From the cell containing the given text, extract its center point as (x, y) coordinate. 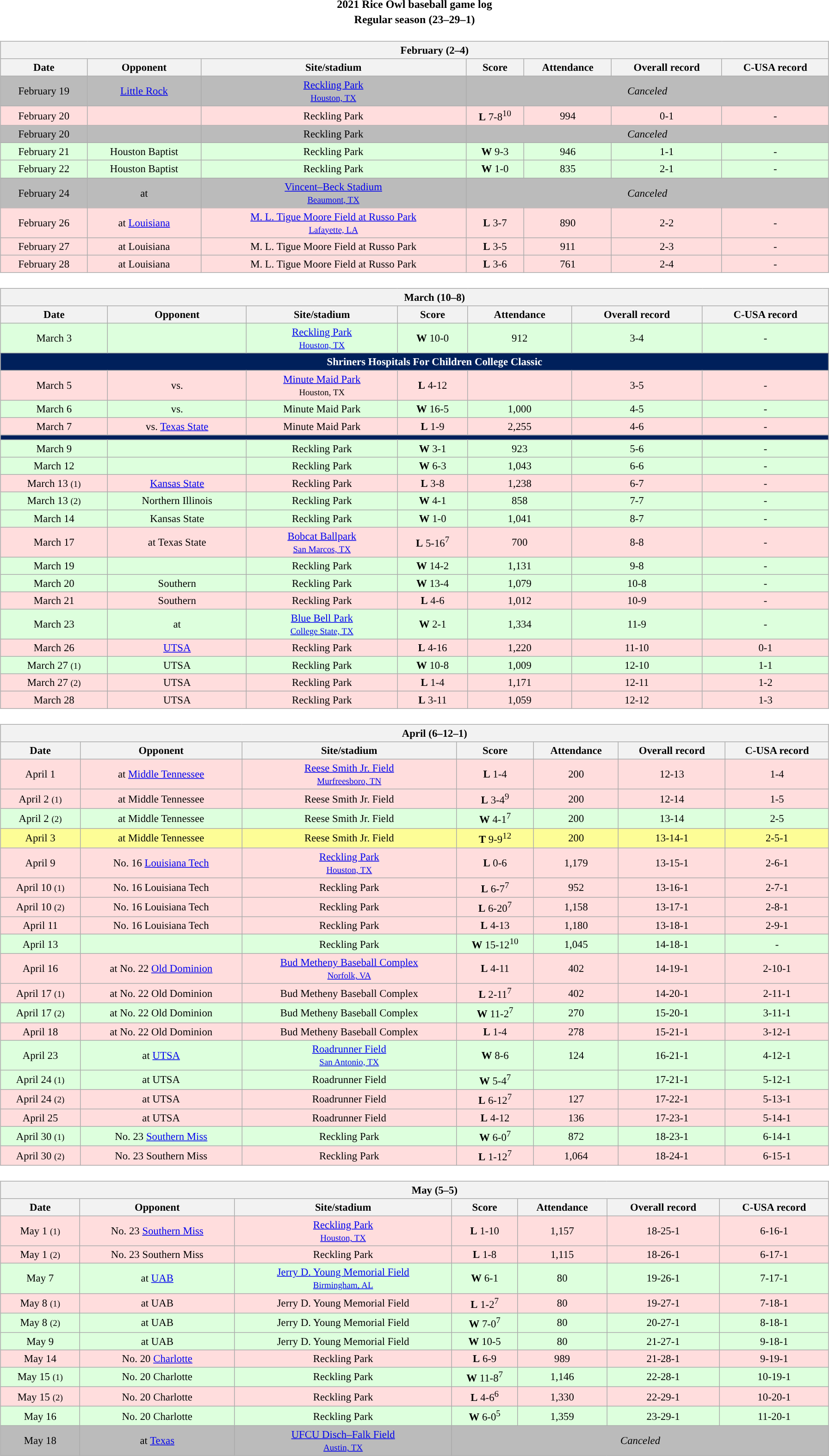
12-14 (672, 799)
2-5 (777, 818)
February 22 (44, 169)
T 9-912 (495, 838)
15-21-1 (672, 1032)
6-6 (637, 466)
Bobcat BallparkSan Marcos, TX (322, 542)
L 3-6 (495, 264)
1,330 (563, 1396)
Blue Bell ParkCollege State, TX (322, 624)
3-5 (637, 385)
8-18-1 (774, 1323)
at Texas State (177, 542)
911 (568, 246)
W 10-5 (485, 1341)
April 10 (1) (41, 887)
W 13-4 (433, 583)
M. L. Tigue Moore Field at Russo ParkLafayette, LA (333, 223)
L 4-16 (433, 648)
1,115 (563, 1255)
May 8 (1) (40, 1303)
February (2–4) (414, 50)
2-5-1 (777, 838)
6-17-1 (774, 1255)
April 23 (41, 1055)
L 3-49 (495, 799)
18-23-1 (672, 1136)
2-3 (667, 246)
May 18 (40, 1441)
10-19-1 (774, 1377)
19-27-1 (663, 1303)
W 5-47 (495, 1080)
April 1 (41, 775)
May (5–5) (414, 1190)
124 (576, 1055)
Vincent–Beck StadiumBeaumont, TX (333, 193)
W 2-1 (433, 624)
Little Rock (144, 91)
12-12 (637, 700)
Reese Smith Jr. FieldMurfreesboro, TN (349, 775)
April 16 (41, 969)
April 18 (41, 1032)
February 19 (44, 91)
March 19 (54, 566)
W 11-27 (495, 1013)
L 3-11 (433, 700)
March 9 (54, 449)
L 0-6 (495, 863)
W 7-07 (485, 1323)
May 15 (2) (40, 1396)
L 3-8 (433, 484)
L 1-8 (485, 1255)
2-6-1 (777, 863)
270 (576, 1013)
952 (576, 887)
1,064 (576, 1156)
Roadrunner FieldSan Antonio, TX (349, 1055)
March 13 (2) (54, 501)
March 7 (54, 426)
858 (520, 501)
761 (568, 264)
at Texas (157, 1441)
5-13-1 (777, 1099)
W 3-1 (433, 449)
4-12-1 (777, 1055)
22-28-1 (663, 1377)
vs. Texas State (177, 426)
11-10 (637, 648)
11-20-1 (774, 1416)
22-29-1 (663, 1396)
1,157 (563, 1231)
April 25 (41, 1118)
W 6-07 (495, 1136)
1,171 (520, 683)
12-11 (637, 683)
1,131 (520, 566)
14-18-1 (672, 944)
L 6-127 (495, 1099)
February 21 (44, 152)
April 13 (41, 944)
L 7-810 (495, 116)
1,179 (576, 863)
2-1 (667, 169)
L 6-77 (495, 887)
1,041 (520, 518)
W 4-1 (433, 501)
989 (563, 1358)
April 24 (2) (41, 1099)
5-12-1 (777, 1080)
March 14 (54, 518)
13-14-1 (672, 838)
11-9 (637, 624)
L 6-9 (485, 1358)
8-8 (637, 542)
March 20 (54, 583)
W 11-87 (485, 1377)
2-2 (667, 223)
21-27-1 (663, 1341)
1-5 (777, 799)
April 2 (1) (41, 799)
L 4-6 (433, 600)
March 3 (54, 338)
March 17 (54, 542)
February 28 (44, 264)
March 27 (2) (54, 683)
L 4-66 (485, 1396)
1,334 (520, 624)
23-29-1 (663, 1416)
March (10–8) (414, 297)
April 30 (1) (41, 1136)
W 16-5 (433, 409)
2-4 (667, 264)
L 6-207 (495, 907)
May 1 (2) (40, 1255)
18-25-1 (663, 1231)
2-8-1 (777, 907)
February 26 (44, 223)
7-17-1 (774, 1278)
6-15-1 (777, 1156)
W 6-05 (485, 1416)
2,255 (520, 426)
21-28-1 (663, 1358)
12-13 (672, 775)
14-20-1 (672, 993)
May 7 (40, 1278)
March 12 (54, 466)
W 6-3 (433, 466)
3-11-1 (777, 1013)
1,238 (520, 484)
9-8 (637, 566)
6-16-1 (774, 1231)
1,146 (563, 1377)
17-21-1 (672, 1080)
5-14-1 (777, 1118)
L 1-9 (433, 426)
1,045 (576, 944)
3-4 (637, 338)
May 9 (40, 1341)
890 (568, 223)
14-19-1 (672, 969)
April (6–12–1) (414, 733)
Jerry D. Young Memorial FieldBirmingham, AL (343, 1278)
13-15-1 (672, 863)
L 1-27 (485, 1303)
6-14-1 (777, 1136)
3-12-1 (777, 1032)
1,220 (520, 648)
13-17-1 (672, 907)
W 14-2 (433, 566)
10-8 (637, 583)
May 14 (40, 1358)
April 17 (2) (41, 1013)
May 1 (1) (40, 1231)
L 1-10 (485, 1231)
1,180 (576, 926)
1,059 (520, 700)
May 8 (2) (40, 1323)
W 8-6 (495, 1055)
April 11 (41, 926)
February 27 (44, 246)
L 1-127 (495, 1156)
1,079 (520, 583)
March 26 (54, 648)
1,359 (563, 1416)
April 10 (2) (41, 907)
L 5-167 (433, 542)
946 (568, 152)
278 (576, 1032)
16-21-1 (672, 1055)
6-7 (637, 484)
W 10-0 (433, 338)
Minute Maid ParkHouston, TX (322, 385)
923 (520, 449)
13-18-1 (672, 926)
L 4-11 (495, 969)
March 27 (1) (54, 665)
April 9 (41, 863)
Shriners Hospitals For Children College Classic (414, 362)
W 9-3 (495, 152)
7-7 (637, 501)
UFCU Disch–Falk FieldAustin, TX (343, 1441)
835 (568, 169)
17-23-1 (672, 1118)
April 2 (2) (41, 818)
W 6-1 (485, 1278)
W 15-1210 (495, 944)
2-7-1 (777, 887)
8-7 (637, 518)
9-19-1 (774, 1358)
March 5 (54, 385)
1-3 (765, 700)
May 15 (1) (40, 1377)
136 (576, 1118)
912 (520, 338)
17-22-1 (672, 1099)
L 2-117 (495, 993)
4-5 (637, 409)
2-9-1 (777, 926)
March 6 (54, 409)
700 (520, 542)
W 10-8 (433, 665)
872 (576, 1136)
9-18-1 (774, 1341)
2-11-1 (777, 993)
L 4-13 (495, 926)
April 17 (1) (41, 993)
4-6 (637, 426)
10-20-1 (774, 1396)
L 3-7 (495, 223)
2-10-1 (777, 969)
1,000 (520, 409)
12-10 (637, 665)
Northern Illinois (177, 501)
15-20-1 (672, 1013)
March 23 (54, 624)
Bud Metheny Baseball ComplexNorfolk, VA (349, 969)
1-2 (765, 683)
March 13 (1) (54, 484)
1-4 (777, 775)
5-6 (637, 449)
March 21 (54, 600)
10-9 (637, 600)
127 (576, 1099)
1,158 (576, 907)
994 (568, 116)
May 16 (40, 1416)
19-26-1 (663, 1278)
1,009 (520, 665)
18-26-1 (663, 1255)
W 4-17 (495, 818)
1,043 (520, 466)
13-14 (672, 818)
April 30 (2) (41, 1156)
L 3-5 (495, 246)
April 3 (41, 838)
18-24-1 (672, 1156)
April 24 (1) (41, 1080)
March 28 (54, 700)
February 24 (44, 193)
13-16-1 (672, 887)
1,012 (520, 600)
20-27-1 (663, 1323)
7-18-1 (774, 1303)
